Provide the (x, y) coordinate of the cell's center where the given text is located.  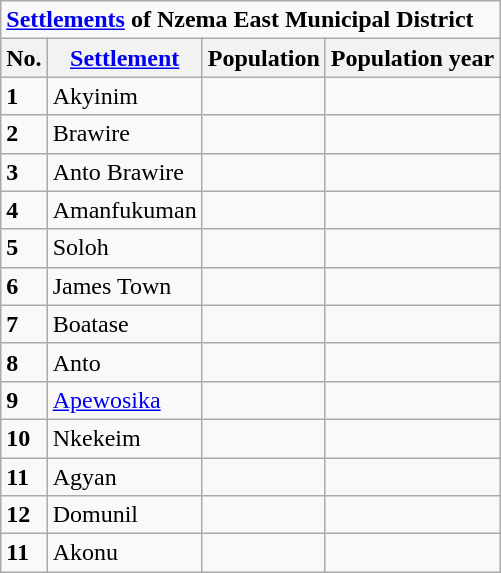
Boatase (124, 324)
9 (24, 400)
James Town (124, 286)
Nkekeim (124, 438)
1 (24, 96)
Domunil (124, 515)
Akyinim (124, 96)
6 (24, 286)
Anto (124, 362)
3 (24, 172)
4 (24, 210)
2 (24, 134)
Population (264, 58)
Soloh (124, 248)
Settlements of Nzema East Municipal District (250, 20)
Amanfukuman (124, 210)
Apewosika (124, 400)
5 (24, 248)
No. (24, 58)
Settlement (124, 58)
7 (24, 324)
Akonu (124, 553)
10 (24, 438)
8 (24, 362)
Population year (412, 58)
Anto Brawire (124, 172)
Brawire (124, 134)
12 (24, 515)
Agyan (124, 477)
